Pinpoint the cell where the given text exists, returning its (X, Y) midpoint coordinate. 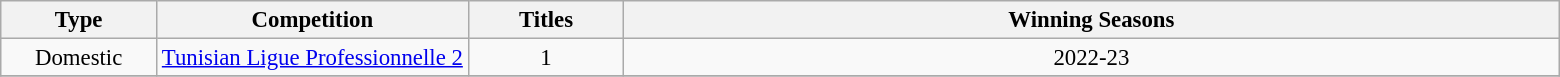
Type (79, 20)
2022-23 (1092, 58)
Domestic (79, 58)
Competition (313, 20)
1 (546, 58)
Tunisian Ligue Professionnelle 2 (313, 58)
Winning Seasons (1092, 20)
Titles (546, 20)
